Return (x, y) of the center of cell containing provided text 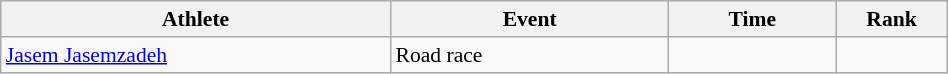
Athlete (196, 19)
Rank (892, 19)
Event (529, 19)
Road race (529, 55)
Time (752, 19)
Jasem Jasemzadeh (196, 55)
